Pinpoint the cell where the given text exists, returning its (X, Y) midpoint coordinate. 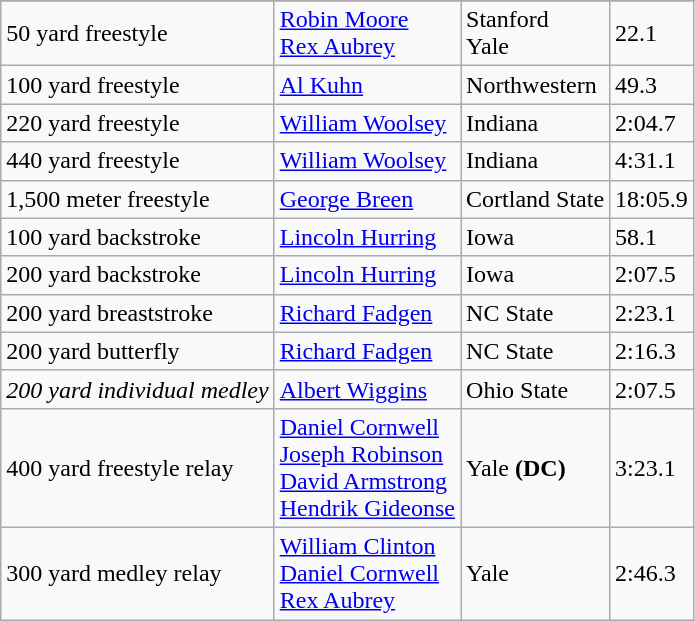
200 yard individual medley (138, 389)
3:23.1 (652, 468)
Ohio State (536, 389)
2:23.1 (652, 313)
50 yard freestyle (138, 34)
18:05.9 (652, 199)
49.3 (652, 85)
2:04.7 (652, 123)
2:46.3 (652, 573)
Daniel CornwellJoseph RobinsonDavid ArmstrongHendrik Gideonse (367, 468)
22.1 (652, 34)
Yale (536, 573)
Robin Moore Rex Aubrey (367, 34)
4:31.1 (652, 161)
300 yard medley relay (138, 573)
Northwestern (536, 85)
William ClintonDaniel Cornwell Rex Aubrey (367, 573)
200 yard breaststroke (138, 313)
2:16.3 (652, 351)
1,500 meter freestyle (138, 199)
Yale (DC) (536, 468)
58.1 (652, 237)
100 yard freestyle (138, 85)
200 yard backstroke (138, 275)
400 yard freestyle relay (138, 468)
440 yard freestyle (138, 161)
StanfordYale (536, 34)
100 yard backstroke (138, 237)
200 yard butterfly (138, 351)
George Breen (367, 199)
220 yard freestyle (138, 123)
Albert Wiggins (367, 389)
Cortland State (536, 199)
Al Kuhn (367, 85)
